Extract the (X, Y) coordinate from the center of the cell holding the provided text.  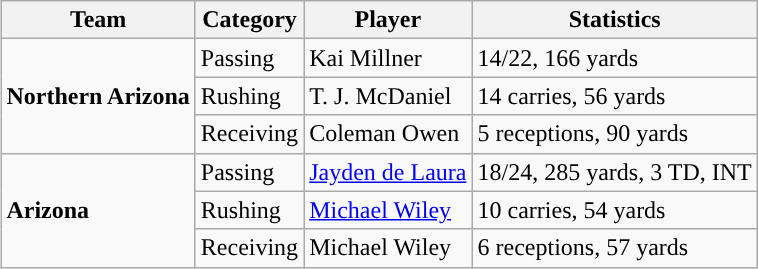
Player (388, 20)
14/22, 166 yards (614, 58)
10 carries, 54 yards (614, 210)
Coleman Owen (388, 134)
Category (249, 20)
T. J. McDaniel (388, 96)
Statistics (614, 20)
Northern Arizona (98, 96)
Kai Millner (388, 58)
Team (98, 20)
Jayden de Laura (388, 172)
6 receptions, 57 yards (614, 248)
Arizona (98, 210)
5 receptions, 90 yards (614, 134)
14 carries, 56 yards (614, 96)
18/24, 285 yards, 3 TD, INT (614, 172)
